Search for the cell housing the specified text and yield its (x, y) center coordinate. 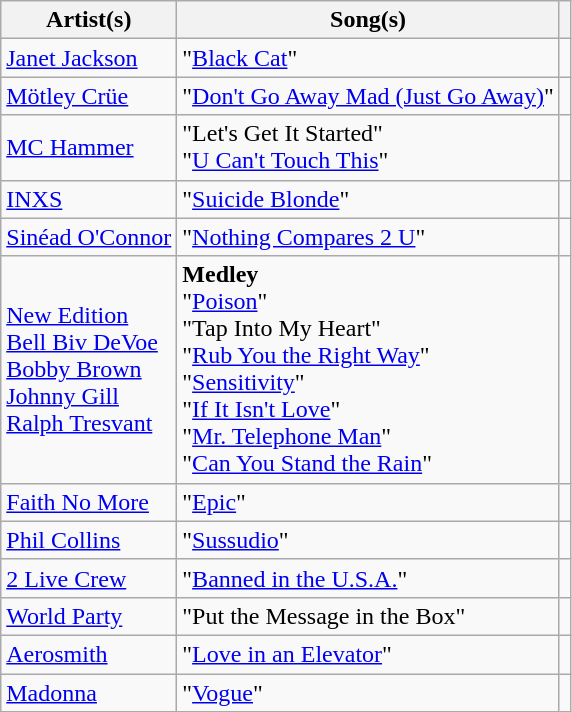
Artist(s) (89, 20)
"Love in an Elevator" (368, 654)
Janet Jackson (89, 58)
Medley "Poison" "Tap Into My Heart" "Rub You the Right Way" "Sensitivity" "If It Isn't Love" "Mr. Telephone Man" "Can You Stand the Rain" (368, 370)
Phil Collins (89, 540)
Mötley Crüe (89, 96)
Sinéad O'Connor (89, 237)
"Let's Get It Started" "U Can't Touch This" (368, 148)
"Epic" (368, 502)
"Suicide Blonde" (368, 199)
Aerosmith (89, 654)
World Party (89, 616)
"Nothing Compares 2 U" (368, 237)
MC Hammer (89, 148)
INXS (89, 199)
Song(s) (368, 20)
"Don't Go Away Mad (Just Go Away)" (368, 96)
Faith No More (89, 502)
2 Live Crew (89, 578)
"Sussudio" (368, 540)
"Put the Message in the Box" (368, 616)
"Black Cat" (368, 58)
Madonna (89, 693)
New Edition Bell Biv DeVoe Bobby Brown Johnny Gill Ralph Tresvant (89, 370)
"Vogue" (368, 693)
"Banned in the U.S.A." (368, 578)
